Locate the cell with the specified text and output its [X, Y] center coordinate. 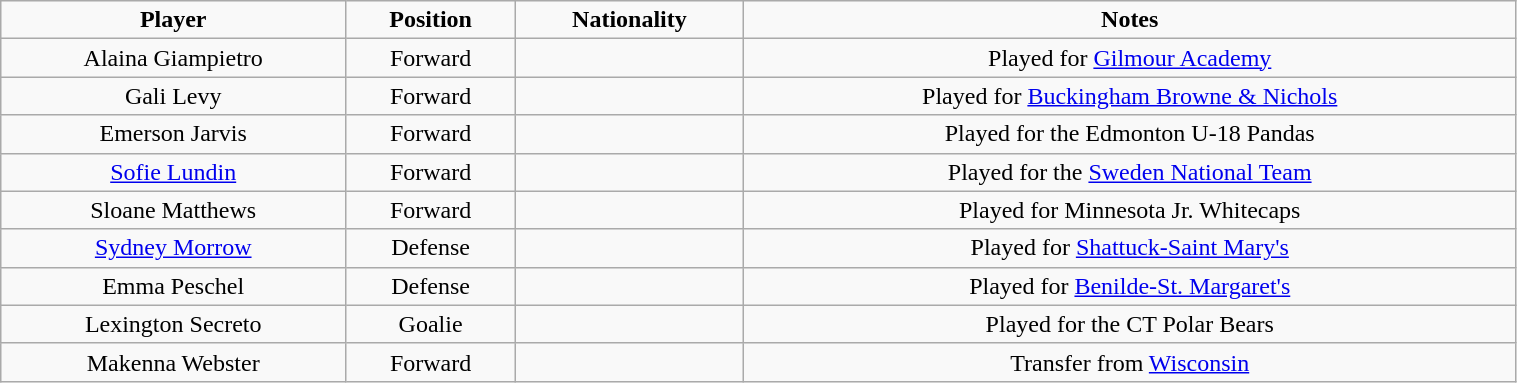
Alaina Giampietro [174, 58]
Lexington Secreto [174, 324]
Emma Peschel [174, 286]
Played for the CT Polar Bears [1130, 324]
Gali Levy [174, 96]
Played for Minnesota Jr. Whitecaps [1130, 210]
Played for Buckingham Browne & Nichols [1130, 96]
Position [431, 20]
Emerson Jarvis [174, 134]
Sloane Matthews [174, 210]
Nationality [630, 20]
Transfer from Wisconsin [1130, 362]
Played for the Edmonton U-18 Pandas [1130, 134]
Played for Shattuck-Saint Mary's [1130, 248]
Sydney Morrow [174, 248]
Goalie [431, 324]
Notes [1130, 20]
Makenna Webster [174, 362]
Played for Benilde-St. Margaret's [1130, 286]
Played for Gilmour Academy [1130, 58]
Player [174, 20]
Sofie Lundin [174, 172]
Played for the Sweden National Team [1130, 172]
